Capture the cell that displays the provided text and extract its [x, y] central coordinate. 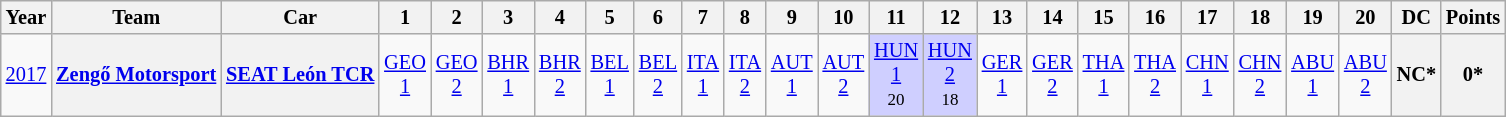
HUN218 [950, 75]
SEAT León TCR [300, 75]
16 [1155, 17]
Car [300, 17]
17 [1208, 17]
15 [1104, 17]
6 [658, 17]
GER1 [1002, 75]
GEO2 [457, 75]
1 [405, 17]
Points [1473, 17]
BEL2 [658, 75]
10 [844, 17]
GER2 [1052, 75]
Zengő Motorsport [136, 75]
13 [1002, 17]
4 [560, 17]
20 [1366, 17]
ITA1 [703, 75]
BHR2 [560, 75]
CHN2 [1260, 75]
2017 [26, 75]
3 [508, 17]
12 [950, 17]
HUN120 [896, 75]
AUT2 [844, 75]
BEL1 [610, 75]
ITA2 [745, 75]
DC [1416, 17]
14 [1052, 17]
9 [792, 17]
ABU1 [1312, 75]
8 [745, 17]
18 [1260, 17]
Team [136, 17]
ABU2 [1366, 75]
0* [1473, 75]
19 [1312, 17]
BHR1 [508, 75]
AUT1 [792, 75]
NC* [1416, 75]
5 [610, 17]
THA2 [1155, 75]
GEO1 [405, 75]
2 [457, 17]
7 [703, 17]
Year [26, 17]
THA1 [1104, 75]
11 [896, 17]
CHN1 [1208, 75]
